Search for the cell housing the specified text and yield its [x, y] center coordinate. 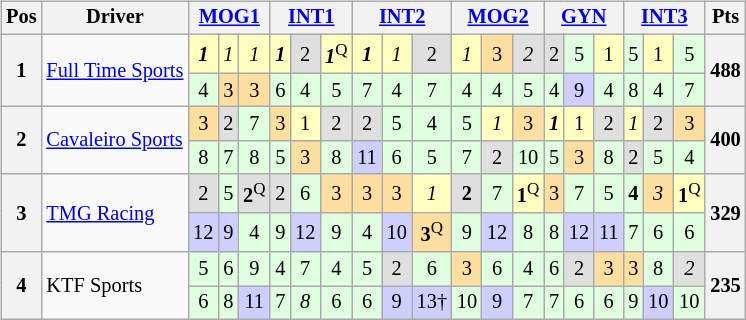
INT3 [664, 18]
MOG1 [229, 18]
488 [725, 70]
Pts [725, 18]
INT1 [311, 18]
329 [725, 213]
2Q [254, 194]
3Q [432, 232]
Driver [114, 18]
Pos [21, 18]
Cavaleiro Sports [114, 140]
13† [432, 303]
GYN [584, 18]
MOG2 [498, 18]
400 [725, 140]
TMG Racing [114, 213]
INT2 [402, 18]
235 [725, 286]
Full Time Sports [114, 70]
KTF Sports [114, 286]
